Scan for the cell matching the given text and deliver its [x, y] coordinate at center. 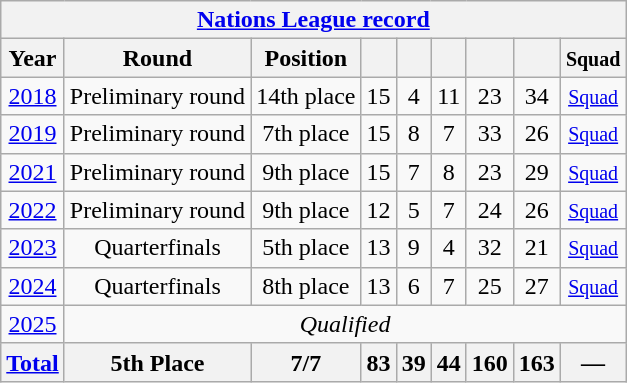
6 [414, 286]
33 [490, 134]
2022 [33, 210]
7th place [306, 134]
7/7 [306, 362]
11 [448, 96]
5 [414, 210]
Qualified [345, 324]
83 [378, 362]
24 [490, 210]
2019 [33, 134]
39 [414, 362]
2025 [33, 324]
Year [33, 58]
163 [536, 362]
29 [536, 172]
8th place [306, 286]
25 [490, 286]
Round [157, 58]
27 [536, 286]
44 [448, 362]
2023 [33, 248]
5th place [306, 248]
32 [490, 248]
9 [414, 248]
— [593, 362]
Position [306, 58]
2021 [33, 172]
160 [490, 362]
34 [536, 96]
Total [33, 362]
2024 [33, 286]
12 [378, 210]
Nations League record [314, 20]
5th Place [157, 362]
21 [536, 248]
2018 [33, 96]
14th place [306, 96]
